Scan for the cell matching the given text and deliver its [X, Y] coordinate at center. 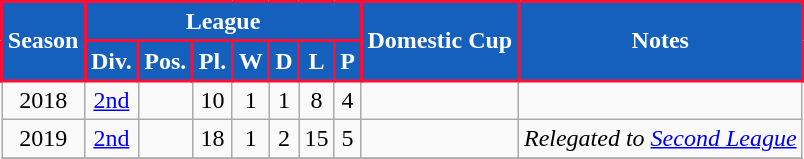
2 [284, 138]
15 [316, 138]
4 [348, 100]
D [284, 61]
Relegated to Second League [660, 138]
8 [316, 100]
Notes [660, 42]
W [250, 61]
L [316, 61]
Pos. [166, 61]
Pl. [213, 61]
2019 [44, 138]
Div. [112, 61]
P [348, 61]
2018 [44, 100]
Season [44, 42]
10 [213, 100]
5 [348, 138]
18 [213, 138]
Domestic Cup [440, 42]
League [223, 22]
